Locate the cell with the specified text and output its (X, Y) center coordinate. 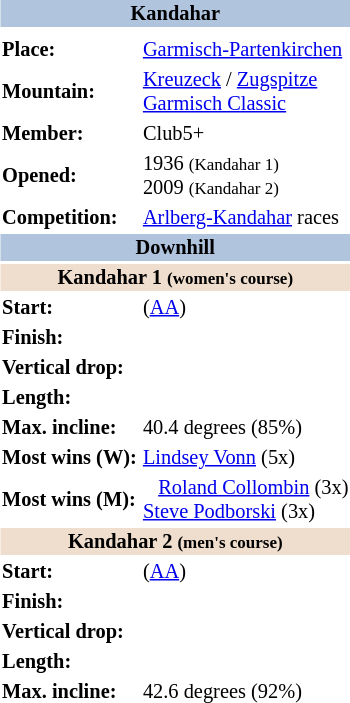
Competition: (70, 218)
Kandahar 2 (men's course) (176, 542)
Club5+ (246, 134)
Roland Collombin (3x) Steve Podborski (3x) (246, 500)
40.4 degrees (85%) (246, 428)
Max. incline: (70, 428)
Member: (70, 134)
Lindsey Vonn (5x) (246, 458)
1936 (Kandahar 1)2009 (Kandahar 2) (246, 176)
Opened: (70, 176)
Mountain: (70, 92)
Garmisch-Partenkirchen (246, 50)
Kreuzeck / ZugspitzeGarmisch Classic (246, 92)
Kandahar 1 (women's course) (176, 278)
Kandahar (176, 14)
Most wins (W): (70, 458)
Downhill (176, 248)
Most wins (M): (70, 500)
Place: (70, 50)
Arlberg-Kandahar races (246, 218)
